Extract the (x, y) coordinate from the center of the cell holding the provided text.  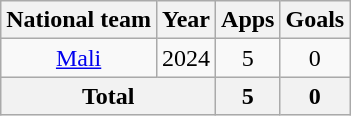
2024 (186, 58)
Year (186, 20)
Total (108, 96)
Mali (79, 58)
National team (79, 20)
Goals (315, 20)
Apps (248, 20)
